Scan for the cell matching the given text and deliver its [X, Y] coordinate at center. 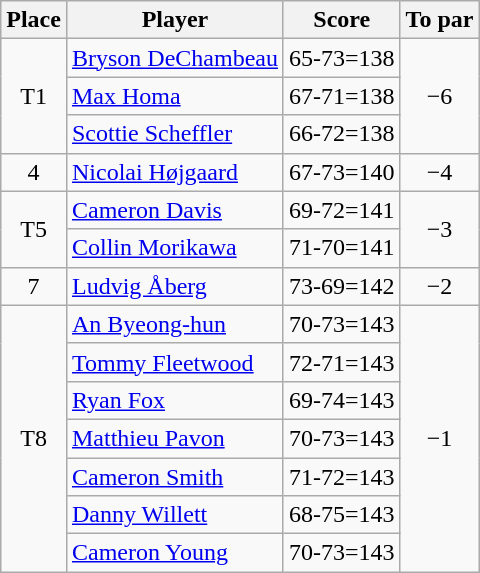
Danny Willett [174, 515]
Ryan Fox [174, 400]
−3 [440, 229]
71-70=141 [342, 248]
Cameron Davis [174, 210]
Collin Morikawa [174, 248]
Max Homa [174, 96]
−6 [440, 96]
69-74=143 [342, 400]
To par [440, 20]
72-71=143 [342, 362]
−1 [440, 438]
T8 [34, 438]
67-73=140 [342, 172]
An Byeong-hun [174, 324]
Nicolai Højgaard [174, 172]
Cameron Smith [174, 477]
Tommy Fleetwood [174, 362]
Ludvig Åberg [174, 286]
69-72=141 [342, 210]
65-73=138 [342, 58]
Matthieu Pavon [174, 438]
T1 [34, 96]
4 [34, 172]
7 [34, 286]
68-75=143 [342, 515]
−4 [440, 172]
Player [174, 20]
Bryson DeChambeau [174, 58]
Scottie Scheffler [174, 134]
Cameron Young [174, 553]
Place [34, 20]
67-71=138 [342, 96]
−2 [440, 286]
71-72=143 [342, 477]
66-72=138 [342, 134]
73-69=142 [342, 286]
T5 [34, 229]
Score [342, 20]
